Output the (x, y) coordinate of the center of the cell containing the given text.  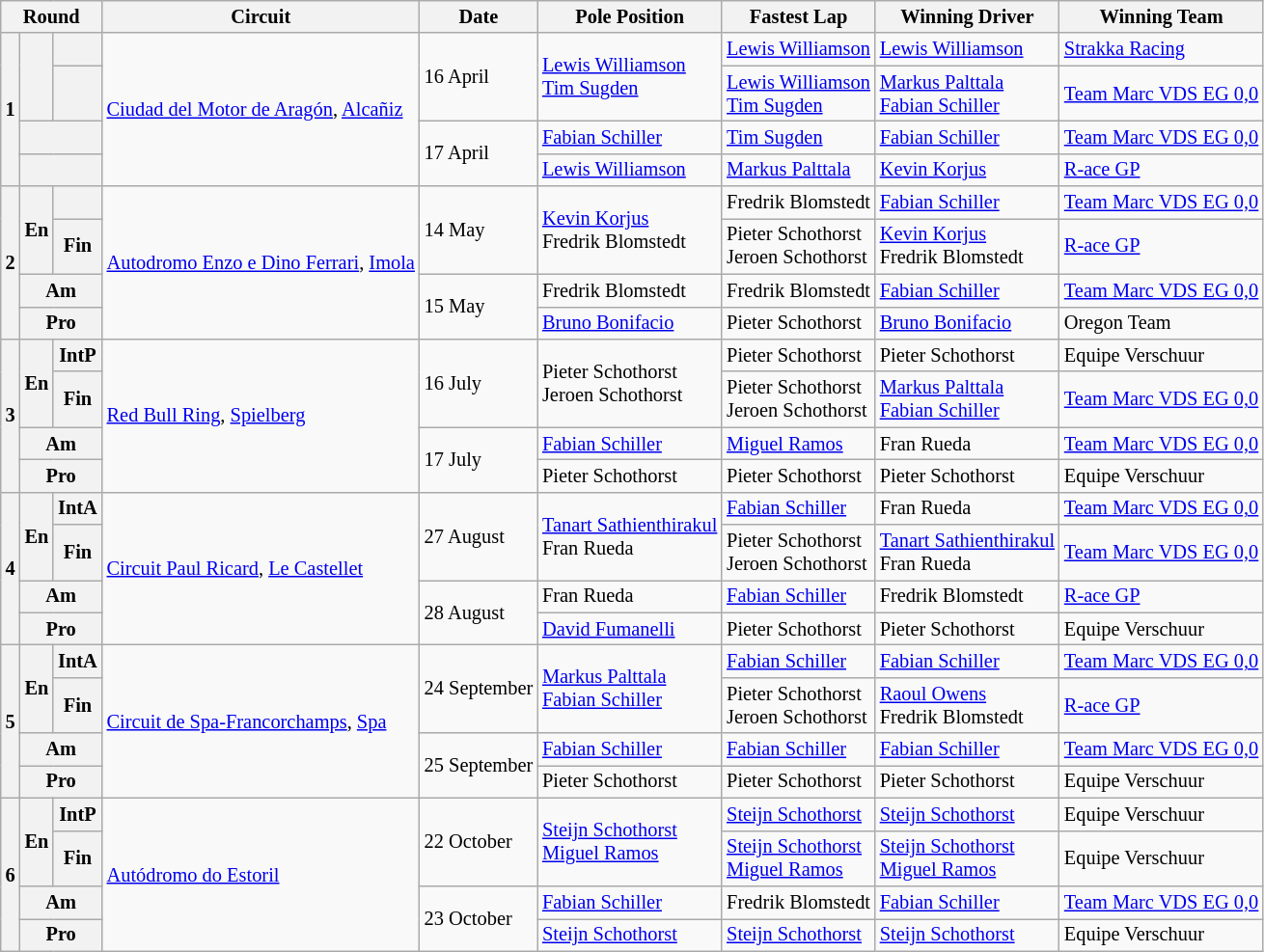
24 September (479, 689)
Date (479, 16)
6 (11, 874)
Winning Driver (967, 16)
22 October (479, 841)
17 April (479, 152)
Circuit de Spa-Francorchamps, Spa (261, 721)
5 (11, 721)
Red Bull Ring, Spielberg (261, 415)
17 July (479, 459)
Tim Sugden (799, 137)
28 August (479, 612)
Autódromo do Estoril (261, 874)
23 October (479, 918)
Raoul Owens Fredrik Blomstedt (967, 705)
3 (11, 415)
15 May (479, 307)
Ciudad del Motor de Aragón, Alcañiz (261, 110)
Miguel Ramos (799, 444)
14 May (479, 230)
Markus Palttala (799, 170)
25 September (479, 766)
Circuit (261, 16)
27 August (479, 536)
4 (11, 569)
Strakka Racing (1162, 49)
Round (52, 16)
Circuit Paul Ricard, Le Castellet (261, 569)
1 (11, 110)
David Fumanelli (629, 629)
16 April (479, 77)
Fastest Lap (799, 16)
Oregon Team (1162, 323)
Pole Position (629, 16)
Kevin Korjus (967, 170)
16 July (479, 382)
Winning Team (1162, 16)
Autodromo Enzo e Dino Ferrari, Imola (261, 262)
2 (11, 262)
